Determine the [X, Y] coordinate at the center of the cell enclosing the given text.  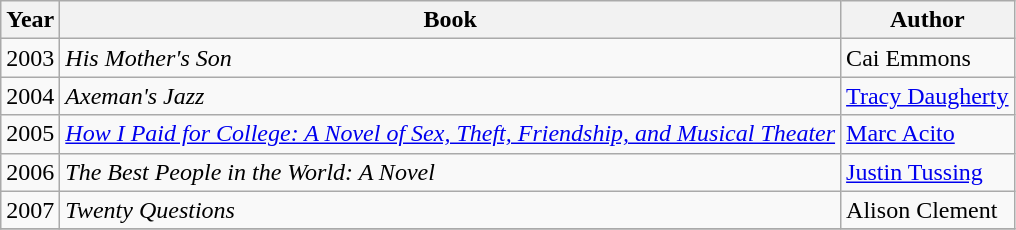
2005 [30, 134]
Axeman's Jazz [450, 96]
Year [30, 20]
Cai Emmons [928, 58]
His Mother's Son [450, 58]
Twenty Questions [450, 210]
How I Paid for College: A Novel of Sex, Theft, Friendship, and Musical Theater [450, 134]
2006 [30, 172]
Justin Tussing [928, 172]
2003 [30, 58]
Tracy Daugherty [928, 96]
The Best People in the World: A Novel [450, 172]
2004 [30, 96]
Alison Clement [928, 210]
Author [928, 20]
Marc Acito [928, 134]
2007 [30, 210]
Book [450, 20]
